From the cell containing the given text, extract its center point as (X, Y) coordinate. 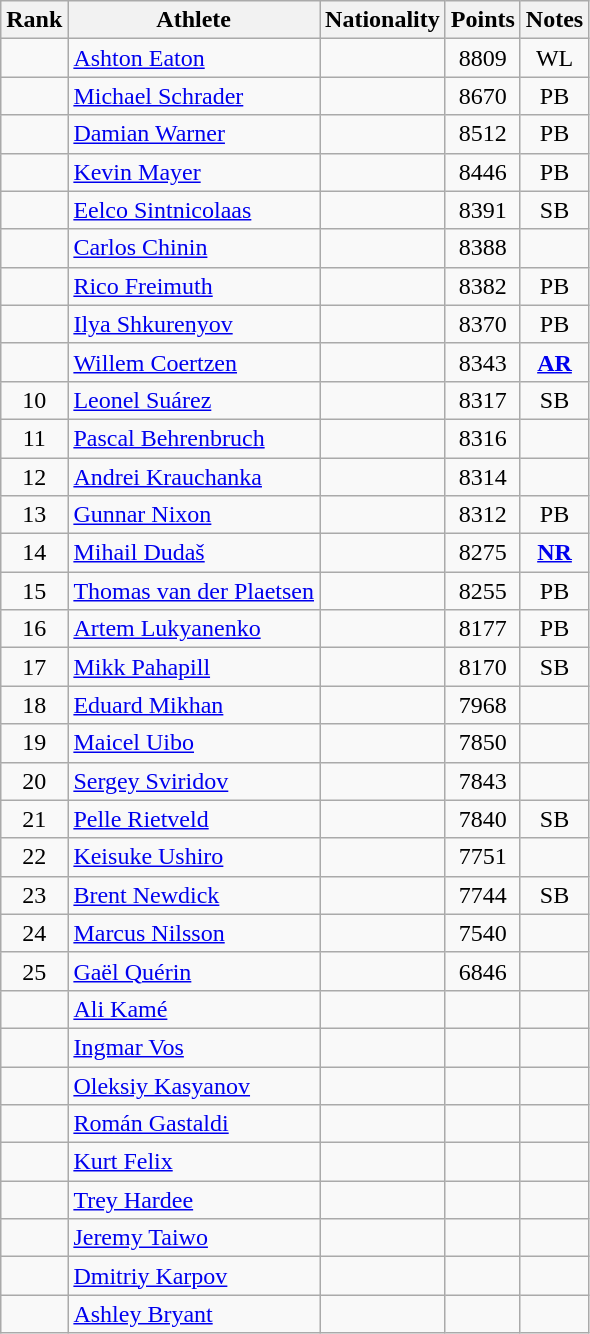
8343 (482, 362)
Gunnar Nixon (194, 515)
NR (554, 553)
Thomas van der Plaetsen (194, 591)
8670 (482, 96)
Willem Coertzen (194, 362)
19 (34, 743)
Points (482, 20)
Rank (34, 20)
8512 (482, 134)
7840 (482, 819)
Kurt Felix (194, 1162)
8316 (482, 438)
Leonel Suárez (194, 400)
11 (34, 438)
Román Gastaldi (194, 1124)
Notes (554, 20)
Artem Lukyanenko (194, 629)
8314 (482, 477)
7843 (482, 781)
Ali Kamé (194, 1009)
7850 (482, 743)
10 (34, 400)
Nationality (383, 20)
Ashley Bryant (194, 1314)
Carlos Chinin (194, 248)
WL (554, 58)
8382 (482, 286)
Marcus Nilsson (194, 933)
8446 (482, 172)
8388 (482, 248)
Ilya Shkurenyov (194, 324)
Ashton Eaton (194, 58)
Dmitriy Karpov (194, 1276)
Kevin Mayer (194, 172)
20 (34, 781)
Eelco Sintnicolaas (194, 210)
Gaël Quérin (194, 971)
7968 (482, 705)
Jeremy Taiwo (194, 1238)
8275 (482, 553)
Maicel Uibo (194, 743)
Mikk Pahapill (194, 667)
Mihail Dudaš (194, 553)
Pascal Behrenbruch (194, 438)
Rico Freimuth (194, 286)
AR (554, 362)
Ingmar Vos (194, 1047)
Andrei Krauchanka (194, 477)
14 (34, 553)
6846 (482, 971)
23 (34, 895)
Sergey Sviridov (194, 781)
7540 (482, 933)
7744 (482, 895)
Keisuke Ushiro (194, 857)
8391 (482, 210)
24 (34, 933)
8177 (482, 629)
16 (34, 629)
8809 (482, 58)
8170 (482, 667)
Athlete (194, 20)
8255 (482, 591)
8317 (482, 400)
Michael Schrader (194, 96)
21 (34, 819)
18 (34, 705)
17 (34, 667)
13 (34, 515)
Damian Warner (194, 134)
25 (34, 971)
22 (34, 857)
8312 (482, 515)
15 (34, 591)
Eduard Mikhan (194, 705)
8370 (482, 324)
Oleksiy Kasyanov (194, 1085)
Trey Hardee (194, 1200)
7751 (482, 857)
Pelle Rietveld (194, 819)
Brent Newdick (194, 895)
12 (34, 477)
